Extract the (x, y) coordinate from the center of the cell holding the provided text.  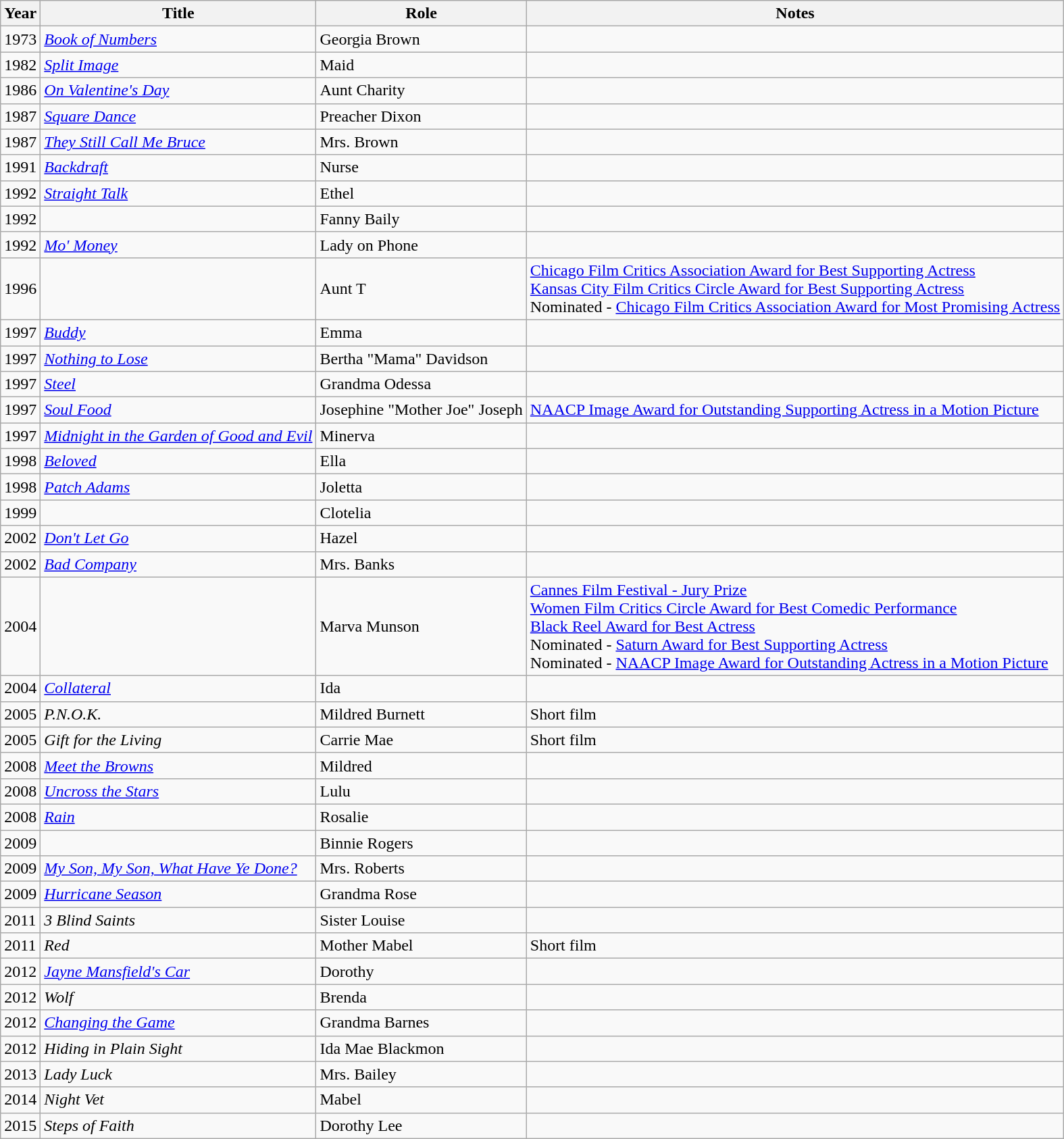
Split Image (178, 65)
1996 (20, 288)
Red (178, 946)
Clotelia (422, 513)
Steps of Faith (178, 1125)
Title (178, 14)
Fanny Baily (422, 219)
Uncross the Stars (178, 791)
Hiding in Plain Sight (178, 1048)
Beloved (178, 461)
Wolf (178, 997)
Mother Mabel (422, 946)
Ida (422, 688)
Brenda (422, 997)
Minerva (422, 436)
Steel (178, 384)
Mo' Money (178, 245)
Mrs. Brown (422, 142)
Mabel (422, 1100)
1986 (20, 91)
Square Dance (178, 116)
Dorothy (422, 971)
Mrs. Roberts (422, 869)
Bad Company (178, 564)
Mrs. Bailey (422, 1074)
Notes (794, 14)
Gift for the Living (178, 740)
Grandma Rose (422, 894)
Emma (422, 332)
Lady Luck (178, 1074)
2013 (20, 1074)
Lulu (422, 791)
Soul Food (178, 410)
Josephine "Mother Joe" Joseph (422, 410)
1982 (20, 65)
Joletta (422, 487)
Grandma Barnes (422, 1023)
Mildred Burnett (422, 714)
Mildred (422, 765)
Carrie Mae (422, 740)
2014 (20, 1100)
Patch Adams (178, 487)
Ethel (422, 193)
My Son, My Son, What Have Ye Done? (178, 869)
2015 (20, 1125)
Jayne Mansfield's Car (178, 971)
Aunt Charity (422, 91)
1991 (20, 168)
Grandma Odessa (422, 384)
Nurse (422, 168)
Lady on Phone (422, 245)
Buddy (178, 332)
Straight Talk (178, 193)
Changing the Game (178, 1023)
Rain (178, 817)
Dorothy Lee (422, 1125)
Night Vet (178, 1100)
Bertha "Mama" Davidson (422, 359)
3 Blind Saints (178, 920)
Aunt T (422, 288)
Sister Louise (422, 920)
Book of Numbers (178, 39)
1999 (20, 513)
Hurricane Season (178, 894)
They Still Call Me Bruce (178, 142)
Collateral (178, 688)
On Valentine's Day (178, 91)
1973 (20, 39)
Rosalie (422, 817)
Nothing to Lose (178, 359)
Binnie Rogers (422, 842)
Hazel (422, 538)
Midnight in the Garden of Good and Evil (178, 436)
Ida Mae Blackmon (422, 1048)
Mrs. Banks (422, 564)
Don't Let Go (178, 538)
Ella (422, 461)
Marva Munson (422, 626)
Georgia Brown (422, 39)
Preacher Dixon (422, 116)
NAACP Image Award for Outstanding Supporting Actress in a Motion Picture (794, 410)
Meet the Browns (178, 765)
Backdraft (178, 168)
Role (422, 14)
Year (20, 14)
Maid (422, 65)
P.N.O.K. (178, 714)
